Scan for the cell matching the given text and deliver its (x, y) coordinate at center. 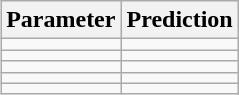
Parameter (61, 20)
Prediction (180, 20)
